Locate the cell with the specified text and output its [x, y] center coordinate. 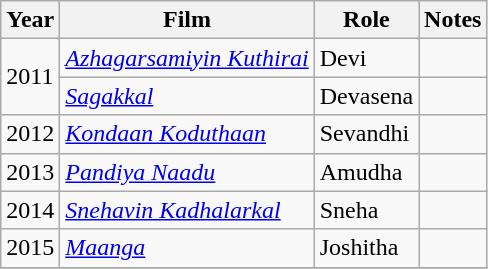
2013 [30, 172]
Sagakkal [187, 96]
Snehavin Kadhalarkal [187, 210]
2014 [30, 210]
Role [366, 20]
2012 [30, 134]
Pandiya Naadu [187, 172]
Azhagarsamiyin Kuthirai [187, 58]
Joshitha [366, 248]
Kondaan Koduthaan [187, 134]
Film [187, 20]
Amudha [366, 172]
Maanga [187, 248]
Sneha [366, 210]
2015 [30, 248]
2011 [30, 77]
Notes [453, 20]
Sevandhi [366, 134]
Year [30, 20]
Devi [366, 58]
Devasena [366, 96]
